Find where the given text appears and provide that cell's center as (X, Y) coordinate. 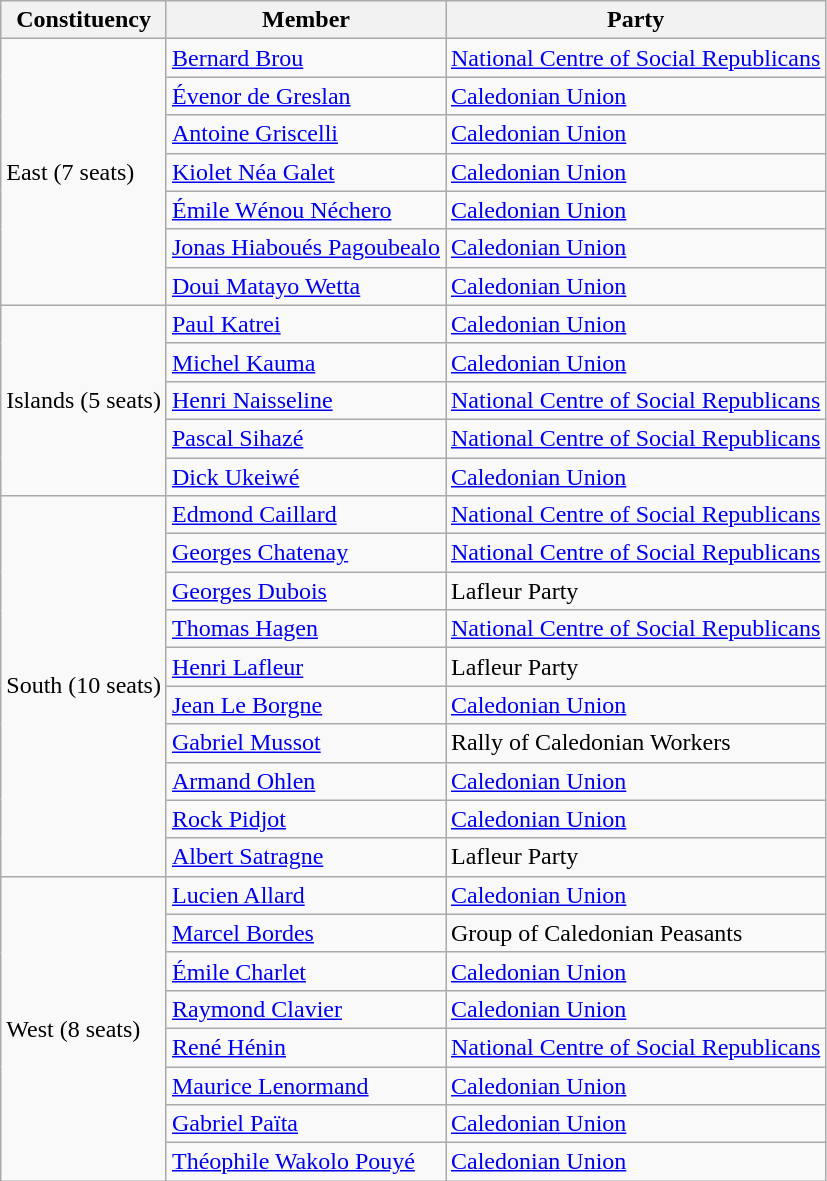
Albert Satragne (306, 857)
Constituency (84, 20)
Armand Ohlen (306, 781)
Edmond Caillard (306, 515)
Group of Caledonian Peasants (636, 933)
Henri Lafleur (306, 667)
Gabriel Mussot (306, 743)
Pascal Sihazé (306, 438)
Paul Katrei (306, 324)
Maurice Lenormand (306, 1085)
West (8 seats) (84, 1028)
Rally of Caledonian Workers (636, 743)
Évenor de Greslan (306, 96)
Henri Naisseline (306, 400)
Raymond Clavier (306, 1009)
Kiolet Néa Galet (306, 172)
East (7 seats) (84, 172)
Dick Ukeiwé (306, 477)
Member (306, 20)
Party (636, 20)
Lucien Allard (306, 895)
Georges Dubois (306, 591)
Thomas Hagen (306, 629)
Gabriel Païta (306, 1124)
South (10 seats) (84, 686)
Rock Pidjot (306, 819)
René Hénin (306, 1047)
Islands (5 seats) (84, 400)
Émile Charlet (306, 971)
Bernard Brou (306, 58)
Antoine Griscelli (306, 134)
Jonas Hiaboués Pagoubealo (306, 248)
Georges Chatenay (306, 553)
Jean Le Borgne (306, 705)
Émile Wénou Néchero (306, 210)
Michel Kauma (306, 362)
Marcel Bordes (306, 933)
Doui Matayo Wetta (306, 286)
Théophile Wakolo Pouyé (306, 1162)
